Extract the [X, Y] coordinate from the center of the cell holding the provided text.  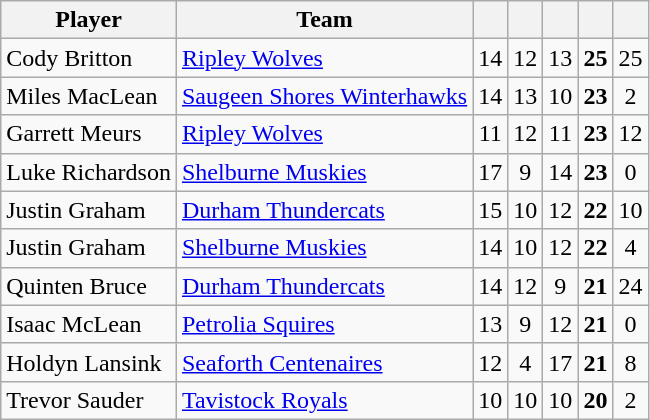
Isaac McLean [89, 324]
Cody Britton [89, 58]
24 [630, 286]
Saugeen Shores Winterhawks [324, 96]
Trevor Sauder [89, 400]
Tavistock Royals [324, 400]
20 [596, 400]
15 [490, 210]
Team [324, 20]
Garrett Meurs [89, 134]
Seaforth Centenaires [324, 362]
Petrolia Squires [324, 324]
8 [630, 362]
Holdyn Lansink [89, 362]
Quinten Bruce [89, 286]
Miles MacLean [89, 96]
Luke Richardson [89, 172]
Player [89, 20]
